Return (X, Y) of the center of cell containing provided text 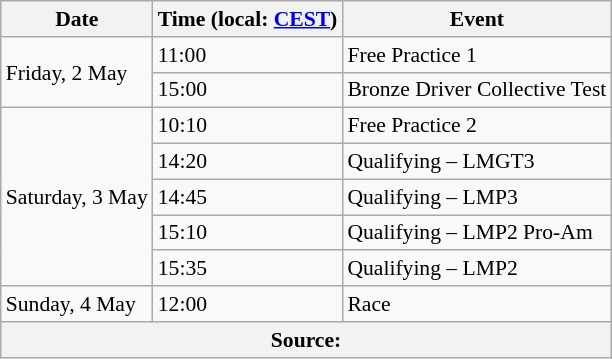
11:00 (248, 55)
Source: (306, 340)
Date (77, 19)
Time (local: CEST) (248, 19)
Friday, 2 May (77, 72)
Event (476, 19)
15:00 (248, 90)
Free Practice 2 (476, 126)
10:10 (248, 126)
Qualifying – LMP2 (476, 269)
Bronze Driver Collective Test (476, 90)
Race (476, 304)
Saturday, 3 May (77, 197)
15:35 (248, 269)
Qualifying – LMP3 (476, 197)
14:45 (248, 197)
Free Practice 1 (476, 55)
14:20 (248, 162)
12:00 (248, 304)
Sunday, 4 May (77, 304)
Qualifying – LMP2 Pro-Am (476, 233)
15:10 (248, 233)
Qualifying – LMGT3 (476, 162)
